Scan for the cell matching the given text and deliver its (X, Y) coordinate at center. 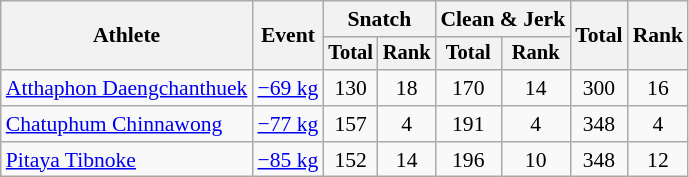
191 (468, 124)
14 (536, 88)
Athlete (127, 36)
157 (350, 124)
130 (350, 88)
Chatuphum Chinnawong (127, 124)
−77 kg (288, 124)
16 (658, 88)
170 (468, 88)
300 (598, 88)
Snatch (379, 19)
18 (407, 88)
Event (288, 36)
Atthaphon Daengchanthuek (127, 88)
−69 kg (288, 88)
Clean & Jerk (502, 19)
348 (598, 124)
